Return the (X, Y) coordinate for the center point of the cell that contains the specified text.  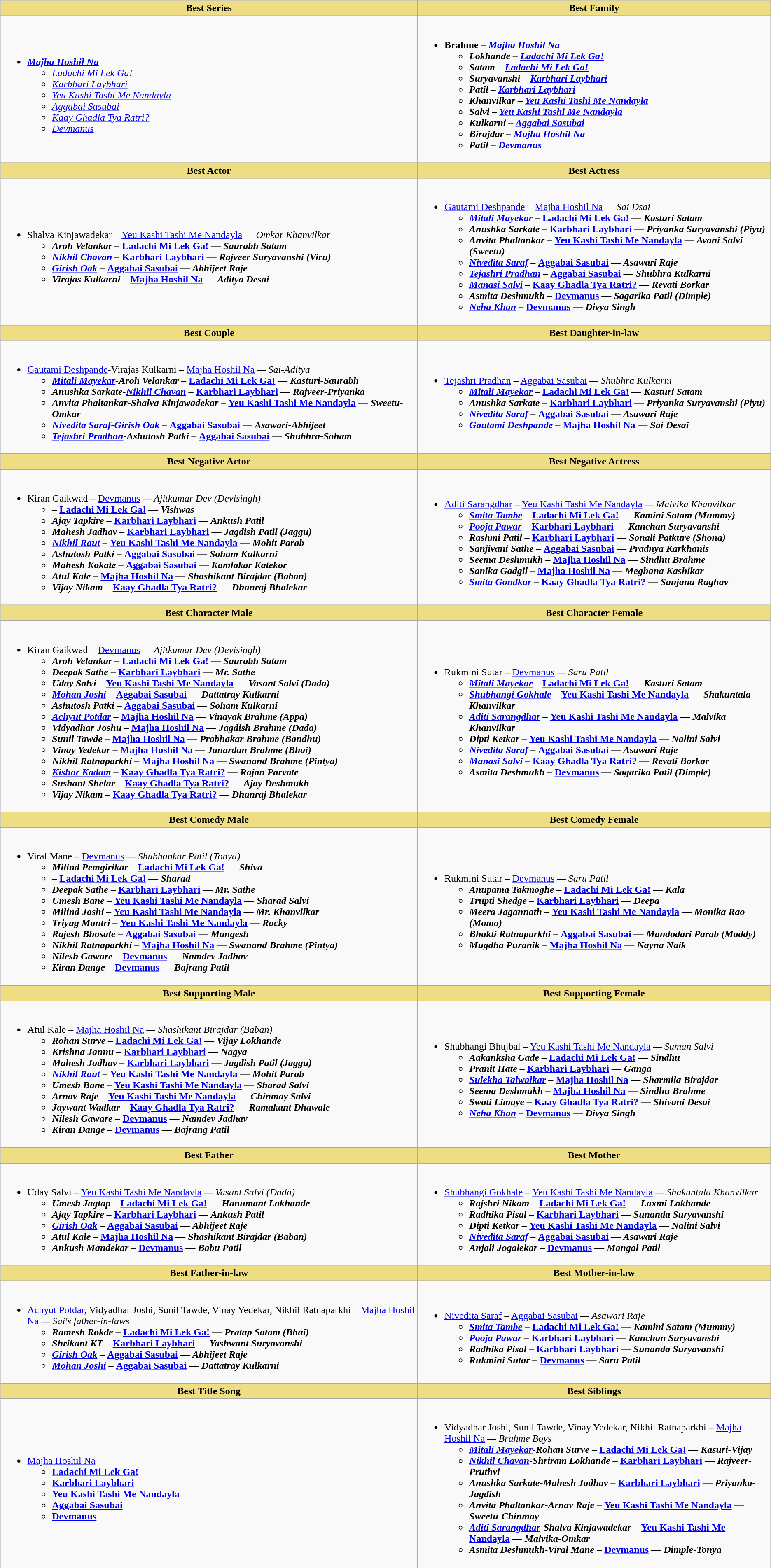
Best Daughter-in-law (594, 333)
Best Comedy Female (594, 819)
Best Supporting Female (594, 993)
Best Character Female (594, 613)
Best Family (594, 8)
Best Negative Actress (594, 462)
Majha Hoshil NaLadachi Mi Lek Ga!Karbhari LaybhariYeu Kashi Tashi Me NandaylaAggabai SasubaiDevmanus (209, 1483)
Best Comedy Male (209, 819)
Majha Hoshil NaLadachi Mi Lek Ga!Karbhari LaybhariYeu Kashi Tashi Me NandaylaAggabai SasubaiKaay Ghadla Tya Ratri?Devmanus (209, 89)
Best Father-in-law (209, 1273)
Best Mother (594, 1155)
Best Father (209, 1155)
Best Series (209, 8)
Best Title Song (209, 1391)
Best Mother-in-law (594, 1273)
Best Supporting Male (209, 993)
Best Actress (594, 170)
Best Negative Actor (209, 462)
Best Actor (209, 170)
Best Siblings (594, 1391)
Best Couple (209, 333)
Best Character Male (209, 613)
